Detect which cell encompasses the target text, then output its (x, y) center coordinate. 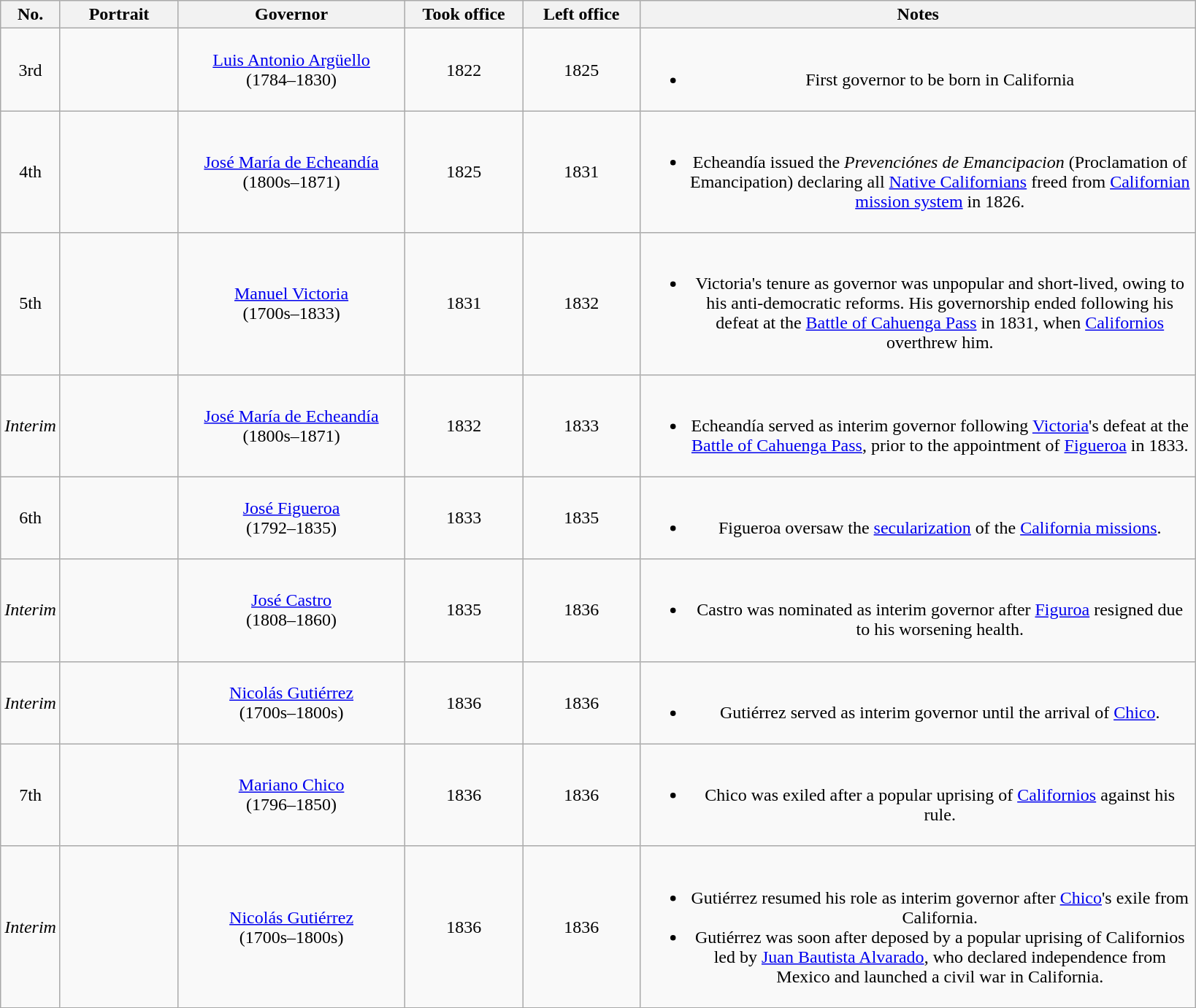
Figueroa oversaw the secularization of the California missions. (919, 518)
Castro was nominated as interim governor after Figuroa resigned due to his worsening health. (919, 610)
Took office (464, 15)
Portrait (118, 15)
José Figueroa (1792–1835) (292, 518)
Notes (919, 15)
5th (31, 304)
Echeandía served as interim governor following Victoria's defeat at the Battle of Cahuenga Pass, prior to the appointment of Figueroa in 1833. (919, 426)
Luis Antonio Argüello (1784–1830) (292, 70)
José Castro (1808–1860) (292, 610)
Governor (292, 15)
7th (31, 795)
No. (31, 15)
Gutiérrez served as interim governor until the arrival of Chico. (919, 702)
3rd (31, 70)
1822 (464, 70)
6th (31, 518)
Chico was exiled after a popular uprising of Californios against his rule. (919, 795)
4th (31, 172)
Mariano Chico (1796–1850) (292, 795)
Left office (581, 15)
Manuel Victoria (1700s–1833) (292, 304)
First governor to be born in California (919, 70)
